Determine the [X, Y] coordinate at the center of the cell enclosing the given text.  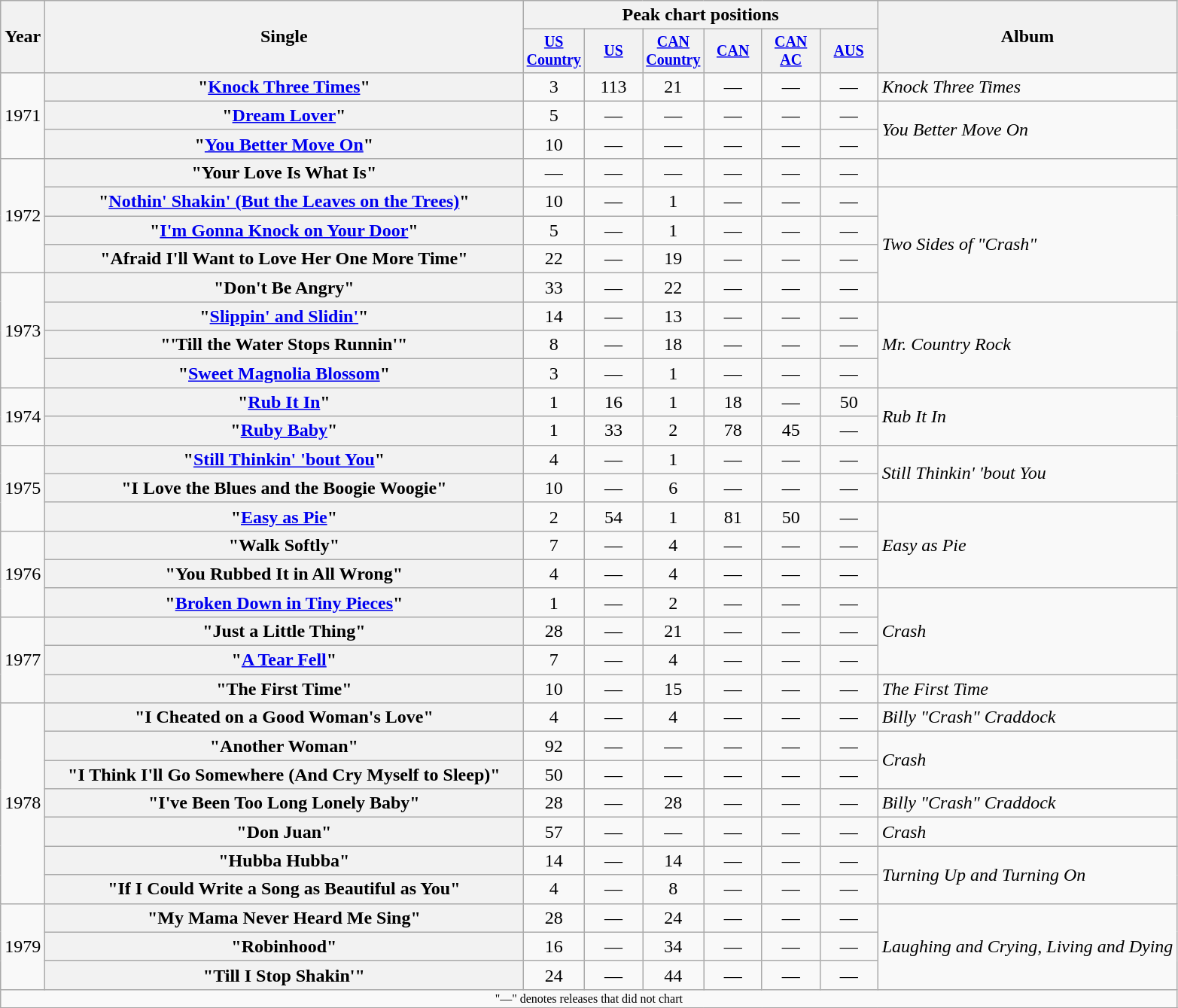
"I'm Gonna Knock on Your Door" [285, 230]
CAN Country [674, 51]
"Ruby Baby" [285, 431]
"Don't Be Angry" [285, 288]
"I've Been Too Long Lonely Baby" [285, 803]
"Broken Down in Tiny Pieces" [285, 602]
"Dream Lover" [285, 115]
1971 [23, 115]
Single [285, 37]
1974 [23, 416]
Mr. Country Rock [1027, 345]
"Robinhood" [285, 946]
CAN [733, 51]
81 [733, 516]
1979 [23, 946]
6 [674, 488]
"I Cheated on a Good Woman's Love" [285, 717]
45 [790, 431]
44 [674, 975]
113 [614, 87]
AUS [849, 51]
"If I Could Write a Song as Beautiful as You" [285, 889]
Easy as Pie [1027, 545]
US [614, 51]
19 [674, 259]
"—" denotes releases that did not chart [589, 998]
"Till I Stop Shakin'" [285, 975]
The First Time [1027, 689]
1977 [23, 659]
"The First Time" [285, 689]
"Another Woman" [285, 746]
1973 [23, 330]
"Don Juan" [285, 832]
13 [674, 316]
1976 [23, 574]
Laughing and Crying, Living and Dying [1027, 946]
34 [674, 946]
Knock Three Times [1027, 87]
"Afraid I'll Want to Love Her One More Time" [285, 259]
1978 [23, 803]
"I Think I'll Go Somewhere (And Cry Myself to Sleep)" [285, 775]
Turning Up and Turning On [1027, 875]
"Easy as Pie" [285, 516]
You Better Move On [1027, 129]
"Just a Little Thing" [285, 631]
1975 [23, 488]
Peak chart positions [700, 15]
"Rub It In" [285, 402]
"A Tear Fell" [285, 660]
15 [674, 689]
92 [554, 746]
54 [614, 516]
Rub It In [1027, 416]
"Your Love Is What Is" [285, 172]
Still Thinkin' 'bout You [1027, 474]
1972 [23, 215]
"Walk Softly" [285, 545]
"Nothin' Shakin' (But the Leaves on the Trees)" [285, 202]
"Still Thinkin' 'bout You" [285, 459]
"'Till the Water Stops Runnin'" [285, 345]
"Knock Three Times" [285, 87]
"Sweet Magnolia Blossom" [285, 373]
Two Sides of "Crash" [1027, 245]
"Slippin' and Slidin'" [285, 316]
Year [23, 37]
"My Mama Never Heard Me Sing" [285, 918]
"You Rubbed It in All Wrong" [285, 574]
CAN AC [790, 51]
US Country [554, 51]
"Hubba Hubba" [285, 860]
57 [554, 832]
"I Love the Blues and the Boogie Woogie" [285, 488]
"You Better Move On" [285, 144]
Album [1027, 37]
78 [733, 431]
